Scan for the cell matching the given text and deliver its [x, y] coordinate at center. 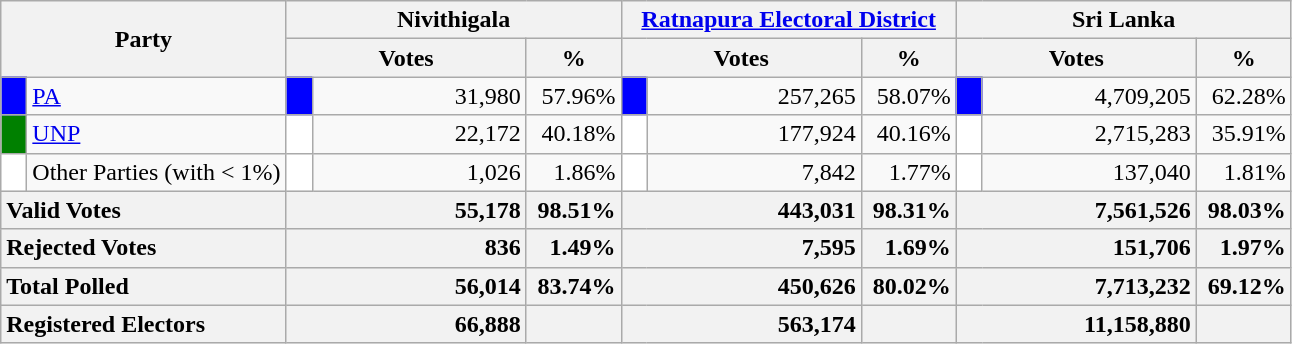
40.16% [908, 134]
Rejected Votes [144, 248]
22,172 [419, 134]
Ratnapura Electoral District [788, 20]
57.96% [574, 96]
2,715,283 [1089, 134]
UNP [156, 134]
151,706 [1076, 248]
11,158,880 [1076, 324]
Sri Lanka [1124, 20]
450,626 [741, 286]
80.02% [908, 286]
Party [144, 39]
98.51% [574, 210]
98.03% [1244, 210]
69.12% [1244, 286]
1.81% [1244, 172]
Total Polled [144, 286]
83.74% [574, 286]
Registered Electors [144, 324]
7,713,232 [1076, 286]
1.97% [1244, 248]
66,888 [406, 324]
1.49% [574, 248]
7,842 [754, 172]
98.31% [908, 210]
1.77% [908, 172]
137,040 [1089, 172]
40.18% [574, 134]
55,178 [406, 210]
62.28% [1244, 96]
35.91% [1244, 134]
Valid Votes [144, 210]
Nivithigala [454, 20]
443,031 [741, 210]
7,595 [741, 248]
4,709,205 [1089, 96]
836 [406, 248]
7,561,526 [1076, 210]
PA [156, 96]
58.07% [908, 96]
56,014 [406, 286]
1.86% [574, 172]
177,924 [754, 134]
257,265 [754, 96]
Other Parties (with < 1%) [156, 172]
31,980 [419, 96]
1,026 [419, 172]
1.69% [908, 248]
563,174 [741, 324]
